Output the (X, Y) coordinate of the center of the cell containing the given text.  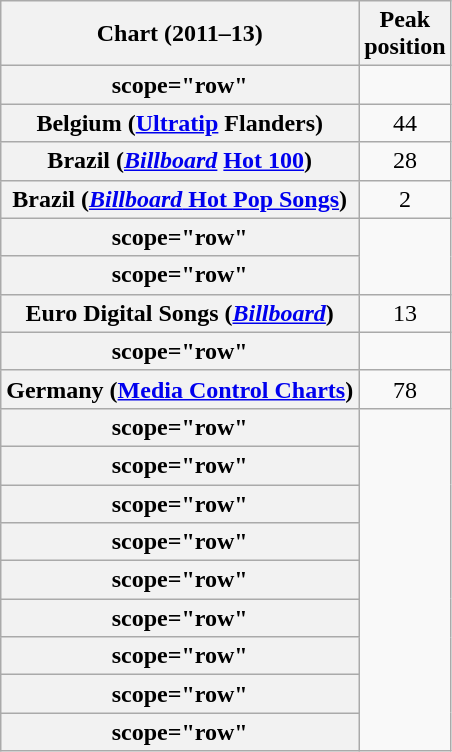
13 (405, 313)
Brazil (Billboard Hot Pop Songs) (180, 199)
2 (405, 199)
Euro Digital Songs (Billboard) (180, 313)
Chart (2011–13) (180, 34)
Germany (Media Control Charts) (180, 389)
78 (405, 389)
28 (405, 161)
Brazil (Billboard Hot 100) (180, 161)
Belgium (Ultratip Flanders) (180, 123)
Peakposition (405, 34)
44 (405, 123)
